Identify which cell holds the provided text, then report its (x, y) central coordinate. 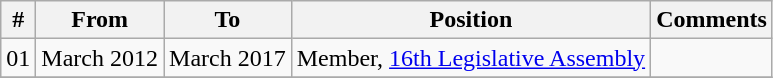
March 2017 (228, 58)
Comments (712, 20)
March 2012 (100, 58)
From (100, 20)
Member, 16th Legislative Assembly (470, 58)
# (18, 20)
To (228, 20)
01 (18, 58)
Position (470, 20)
